Identify which cell holds the provided text, then report its [X, Y] central coordinate. 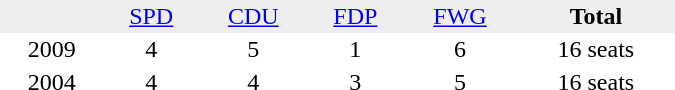
CDU [253, 16]
FWG [460, 16]
16 seats [596, 50]
4 [151, 50]
Total [596, 16]
FDP [355, 16]
6 [460, 50]
SPD [151, 16]
5 [253, 50]
2009 [52, 50]
1 [355, 50]
